Pinpoint the cell where the given text exists, returning its (x, y) midpoint coordinate. 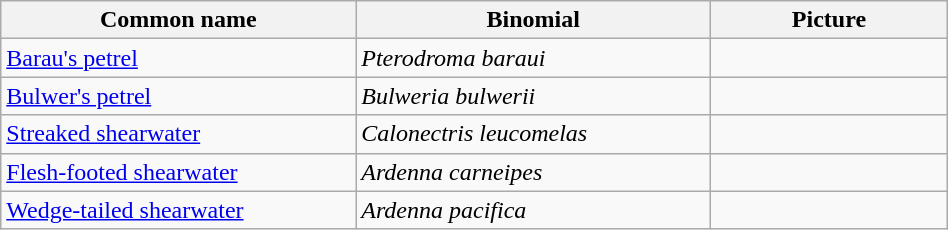
Ardenna carneipes (534, 172)
Calonectris leucomelas (534, 134)
Wedge-tailed shearwater (178, 210)
Pterodroma baraui (534, 58)
Ardenna pacifica (534, 210)
Common name (178, 20)
Bulweria bulwerii (534, 96)
Picture (830, 20)
Flesh-footed shearwater (178, 172)
Barau's petrel (178, 58)
Streaked shearwater (178, 134)
Bulwer's petrel (178, 96)
Binomial (534, 20)
